Output the [X, Y] coordinate of the center of the cell containing the given text.  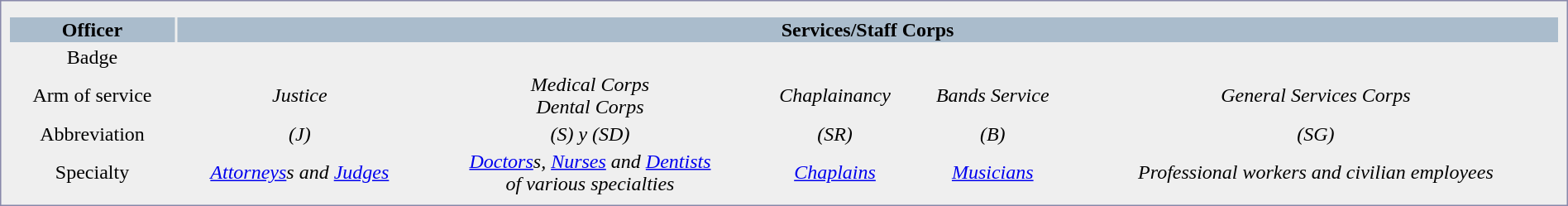
Abbreviation [93, 134]
Officer [93, 30]
Chaplainancy [834, 96]
(B) [992, 134]
Bands Service [992, 96]
Chaplains [834, 172]
(J) [299, 134]
General Services Corps [1316, 96]
(SG) [1316, 134]
Attorneyss and Judges [299, 172]
Musicians [992, 172]
Specialty [93, 172]
Justice [299, 96]
Professional workers and civilian employees [1316, 172]
(SR) [834, 134]
Services/Staff Corps [868, 30]
(S) y (SD) [590, 134]
Arm of service [93, 96]
Medical CorpsDental Corps [590, 96]
Doctorss, Nurses and Dentists of various specialties [590, 172]
Badge [93, 57]
